Return (X, Y) of the center of cell containing provided text 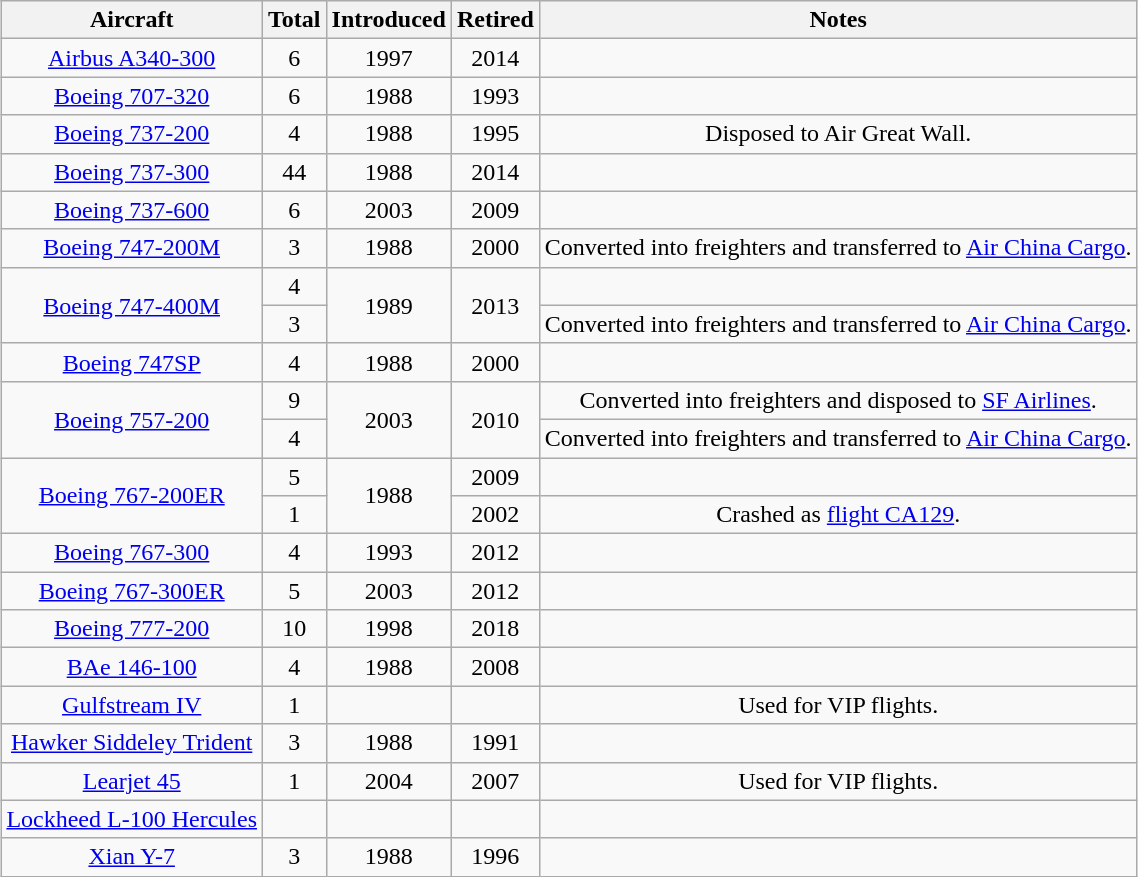
Xian Y-7 (132, 857)
Boeing 747SP (132, 362)
Total (295, 20)
44 (295, 172)
Gulfstream IV (132, 705)
Boeing 737-300 (132, 172)
2008 (495, 667)
Aircraft (132, 20)
1995 (495, 134)
1991 (495, 743)
2002 (495, 515)
Hawker Siddeley Trident (132, 743)
Boeing 747-400M (132, 305)
2004 (388, 781)
10 (295, 629)
Converted into freighters and disposed to SF Airlines. (838, 400)
1998 (388, 629)
Boeing 767-200ER (132, 496)
1997 (388, 58)
Retired (495, 20)
Airbus A340-300 (132, 58)
BAe 146-100 (132, 667)
Boeing 777-200 (132, 629)
Notes (838, 20)
2007 (495, 781)
Boeing 757-200 (132, 419)
9 (295, 400)
Boeing 737-600 (132, 210)
1989 (388, 305)
2010 (495, 419)
Boeing 747-200M (132, 248)
Learjet 45 (132, 781)
2013 (495, 305)
Boeing 767-300 (132, 553)
Boeing 707-320 (132, 96)
Crashed as flight CA129. (838, 515)
Disposed to Air Great Wall. (838, 134)
Boeing 737-200 (132, 134)
Introduced (388, 20)
Boeing 767-300ER (132, 591)
Lockheed L-100 Hercules (132, 819)
2018 (495, 629)
1996 (495, 857)
